Determine the [X, Y] coordinate at the center of the cell enclosing the given text.  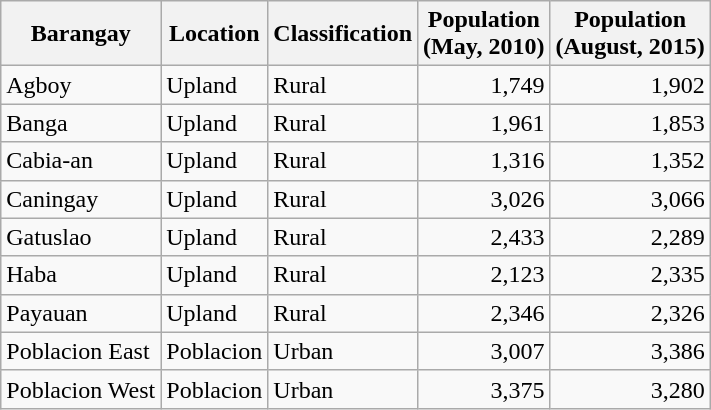
Haba [81, 275]
1,902 [630, 85]
Agboy [81, 85]
Poblacion West [81, 389]
3,066 [630, 199]
3,007 [484, 351]
Cabia-an [81, 161]
2,123 [484, 275]
1,749 [484, 85]
Gatuslao [81, 237]
3,375 [484, 389]
Caningay [81, 199]
2,326 [630, 313]
1,853 [630, 123]
Barangay [81, 34]
2,433 [484, 237]
Population(May, 2010) [484, 34]
2,289 [630, 237]
3,280 [630, 389]
Location [214, 34]
Payauan [81, 313]
2,346 [484, 313]
3,026 [484, 199]
1,352 [630, 161]
Poblacion East [81, 351]
Classification [343, 34]
Population(August, 2015) [630, 34]
Banga [81, 123]
3,386 [630, 351]
1,961 [484, 123]
2,335 [630, 275]
1,316 [484, 161]
